Search for the cell housing the specified text and yield its [x, y] center coordinate. 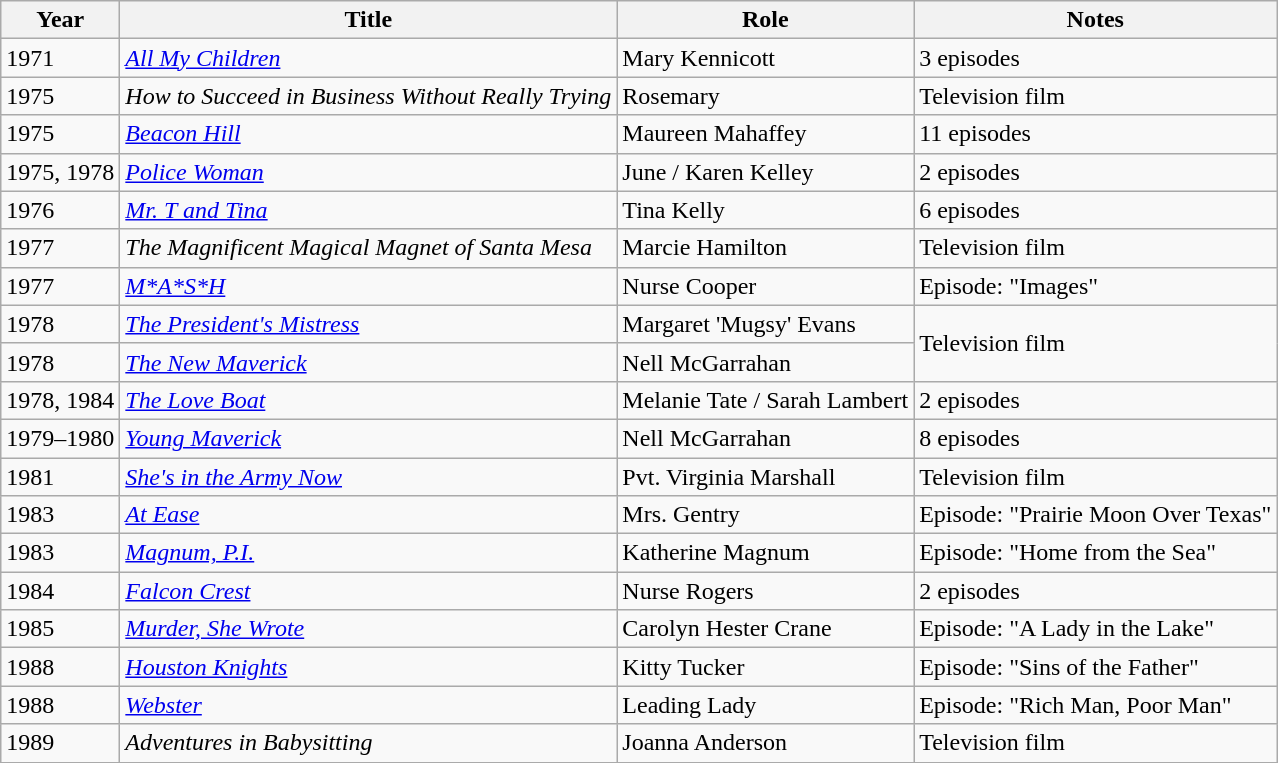
M*A*S*H [368, 286]
Episode: "Sins of the Father" [1096, 667]
3 episodes [1096, 58]
Melanie Tate / Sarah Lambert [766, 400]
Episode: "A Lady in the Lake" [1096, 629]
1985 [60, 629]
Joanna Anderson [766, 743]
Rosemary [766, 96]
Notes [1096, 20]
Young Maverick [368, 438]
Magnum, P.I. [368, 553]
1975, 1978 [60, 172]
Episode: "Home from the Sea" [1096, 553]
Episode: "Images" [1096, 286]
Year [60, 20]
Murder, She Wrote [368, 629]
The New Maverick [368, 362]
1979–1980 [60, 438]
June / Karen Kelley [766, 172]
1989 [60, 743]
Nurse Rogers [766, 591]
Margaret 'Mugsy' Evans [766, 324]
Mrs. Gentry [766, 515]
Role [766, 20]
Tina Kelly [766, 210]
Kitty Tucker [766, 667]
The Magnificent Magical Magnet of Santa Mesa [368, 248]
How to Succeed in Business Without Really Trying [368, 96]
Houston Knights [368, 667]
Pvt. Virginia Marshall [766, 477]
Adventures in Babysitting [368, 743]
Episode: "Rich Man, Poor Man" [1096, 705]
Episode: "Prairie Moon Over Texas" [1096, 515]
Mary Kennicott [766, 58]
Falcon Crest [368, 591]
Nurse Cooper [766, 286]
Mr. T and Tina [368, 210]
1971 [60, 58]
Leading Lady [766, 705]
Maureen Mahaffey [766, 134]
8 episodes [1096, 438]
1978, 1984 [60, 400]
11 episodes [1096, 134]
1976 [60, 210]
She's in the Army Now [368, 477]
6 episodes [1096, 210]
Marcie Hamilton [766, 248]
1984 [60, 591]
Police Woman [368, 172]
Beacon Hill [368, 134]
All My Children [368, 58]
At Ease [368, 515]
The Love Boat [368, 400]
Title [368, 20]
Carolyn Hester Crane [766, 629]
Katherine Magnum [766, 553]
The President's Mistress [368, 324]
Webster [368, 705]
1981 [60, 477]
